Extract the [x, y] coordinate from the center of the cell holding the provided text.  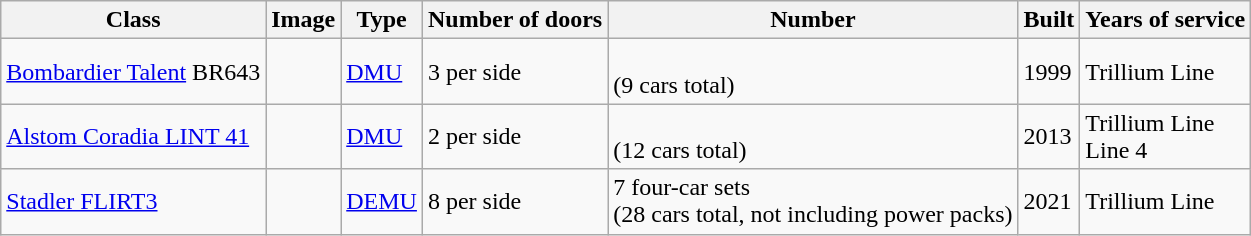
8 per side [514, 202]
Type [382, 20]
Number of doors [514, 20]
Number [813, 20]
Image [304, 20]
Bombardier Talent BR643 [134, 72]
2021 [1049, 202]
2013 [1049, 136]
(9 cars total) [813, 72]
Class [134, 20]
3 per side [514, 72]
Built [1049, 20]
Trillium Line Line 4 [1166, 136]
(12 cars total) [813, 136]
1999 [1049, 72]
7 four-car sets(28 cars total, not including power packs) [813, 202]
2 per side [514, 136]
Years of service [1166, 20]
Stadler FLIRT3 [134, 202]
DEMU [382, 202]
Alstom Coradia LINT 41 [134, 136]
